Extract the (X, Y) coordinate from the center of the cell holding the provided text.  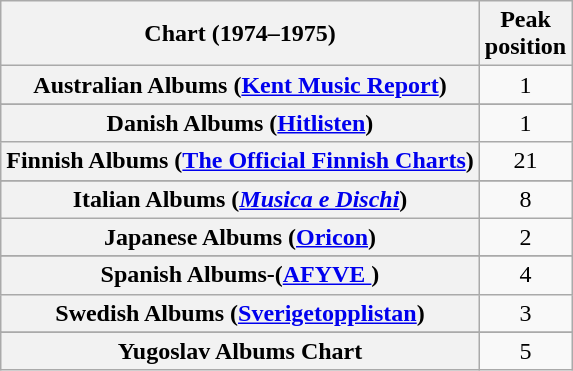
8 (525, 199)
2 (525, 237)
Yugoslav Albums Chart (240, 351)
Italian Albums (Musica e Dischi) (240, 199)
4 (525, 275)
Finnish Albums (The Official Finnish Charts) (240, 161)
Danish Albums (Hitlisten) (240, 123)
21 (525, 161)
3 (525, 313)
Swedish Albums (Sverigetopplistan) (240, 313)
Chart (1974–1975) (240, 34)
Peakposition (525, 34)
Japanese Albums (Oricon) (240, 237)
5 (525, 351)
Spanish Albums-(AFYVE ) (240, 275)
Australian Albums (Kent Music Report) (240, 85)
